Detect which cell encompasses the target text, then output its (x, y) center coordinate. 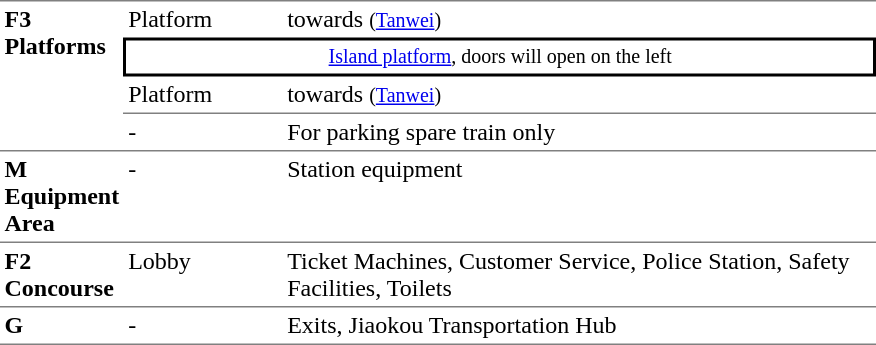
MEquipment Area (62, 196)
F2Concourse (62, 274)
Lobby (204, 274)
F3Platforms (62, 75)
G (62, 326)
